Detect which cell encompasses the target text, then output its [x, y] center coordinate. 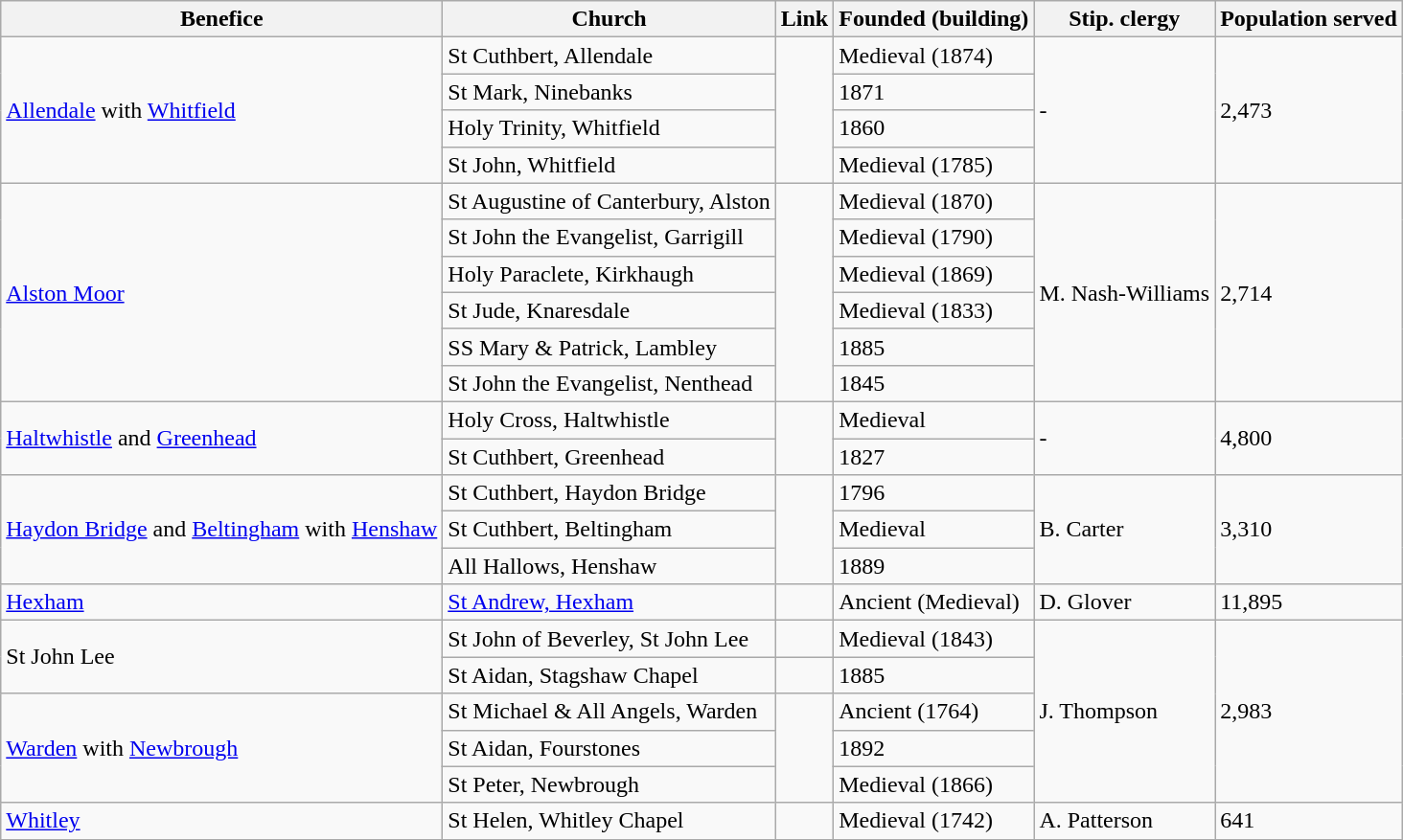
D. Glover [1125, 602]
St Andrew, Hexham [609, 602]
Medieval (1874) [933, 56]
Hexham [222, 602]
Medieval (1742) [933, 821]
1889 [933, 566]
Population served [1309, 19]
St John the Evangelist, Garrigill [609, 238]
Holy Trinity, Whitfield [609, 128]
Haydon Bridge and Beltingham with Henshaw [222, 530]
St John Lee [222, 657]
11,895 [1309, 602]
2,983 [1309, 712]
Church [609, 19]
B. Carter [1125, 530]
St Peter, Newbrough [609, 784]
Medieval (1870) [933, 201]
3,310 [1309, 530]
St Cuthbert, Haydon Bridge [609, 493]
1860 [933, 128]
Link [804, 19]
Benefice [222, 19]
2,714 [1309, 292]
Medieval (1790) [933, 238]
Holy Cross, Haltwhistle [609, 420]
SS Mary & Patrick, Lambley [609, 347]
Haltwhistle and Greenhead [222, 438]
Whitley [222, 821]
Medieval (1833) [933, 310]
St John of Beverley, St John Lee [609, 639]
All Hallows, Henshaw [609, 566]
Stip. clergy [1125, 19]
Founded (building) [933, 19]
St Cuthbert, Greenhead [609, 457]
Ancient (1764) [933, 712]
Warden with Newbrough [222, 748]
M. Nash-Williams [1125, 292]
1845 [933, 383]
Medieval (1869) [933, 274]
Medieval (1866) [933, 784]
Medieval (1785) [933, 165]
1871 [933, 92]
641 [1309, 821]
J. Thompson [1125, 712]
1892 [933, 748]
St Cuthbert, Allendale [609, 56]
St Helen, Whitley Chapel [609, 821]
1796 [933, 493]
4,800 [1309, 438]
St Jude, Knaresdale [609, 310]
St Aidan, Stagshaw Chapel [609, 675]
St Mark, Ninebanks [609, 92]
1827 [933, 457]
St Aidan, Fourstones [609, 748]
A. Patterson [1125, 821]
St John, Whitfield [609, 165]
St John the Evangelist, Nenthead [609, 383]
Holy Paraclete, Kirkhaugh [609, 274]
Medieval (1843) [933, 639]
2,473 [1309, 110]
St Cuthbert, Beltingham [609, 530]
Alston Moor [222, 292]
Allendale with Whitfield [222, 110]
St Augustine of Canterbury, Alston [609, 201]
St Michael & All Angels, Warden [609, 712]
Ancient (Medieval) [933, 602]
